Extract the [X, Y] coordinate from the center of the cell holding the provided text.  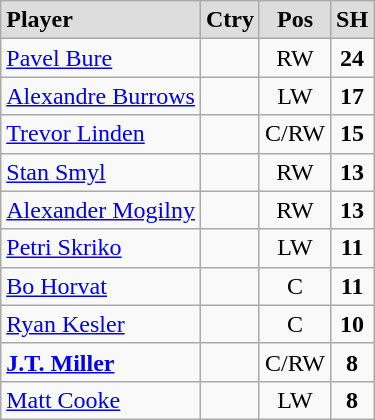
17 [352, 96]
Pos [294, 20]
Alexander Mogilny [101, 210]
Matt Cooke [101, 400]
Stan Smyl [101, 172]
Player [101, 20]
Ryan Kesler [101, 324]
15 [352, 134]
10 [352, 324]
Pavel Bure [101, 58]
SH [352, 20]
Bo Horvat [101, 286]
Ctry [230, 20]
J.T. Miller [101, 362]
Trevor Linden [101, 134]
Petri Skriko [101, 248]
24 [352, 58]
Alexandre Burrows [101, 96]
